Return the [x, y] coordinate for the center point of the cell that contains the specified text.  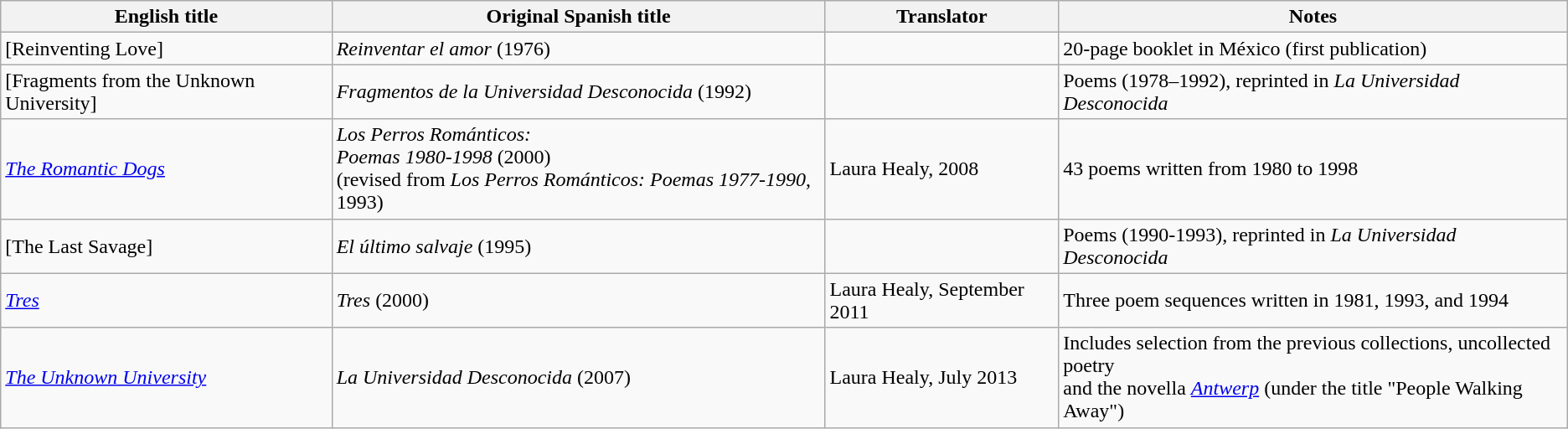
Poems (1990-1993), reprinted in La Universidad Desconocida [1313, 246]
Original Spanish title [578, 17]
El último salvaje (1995) [578, 246]
[The Last Savage] [166, 246]
Includes selection from the previous collections, uncollected poetryand the novella Antwerp (under the title "People Walking Away") [1313, 377]
The Unknown University [166, 377]
English title [166, 17]
Laura Healy, July 2013 [941, 377]
[Fragments from the Unknown University] [166, 92]
Notes [1313, 17]
Fragmentos de la Universidad Desconocida (1992) [578, 92]
20-page booklet in México (first publication) [1313, 49]
43 poems written from 1980 to 1998 [1313, 169]
The Romantic Dogs [166, 169]
Laura Healy, September 2011 [941, 300]
Reinventar el amor (1976) [578, 49]
Translator [941, 17]
[Reinventing Love] [166, 49]
Tres [166, 300]
Laura Healy, 2008 [941, 169]
Tres (2000) [578, 300]
Three poem sequences written in 1981, 1993, and 1994 [1313, 300]
La Universidad Desconocida (2007) [578, 377]
Los Perros Románticos:Poemas 1980-1998 (2000) (revised from Los Perros Románticos: Poemas 1977-1990, 1993) [578, 169]
Poems (1978–1992), reprinted in La Universidad Desconocida [1313, 92]
